For the text-containing cell, return its midpoint in (x, y) coordinate format. 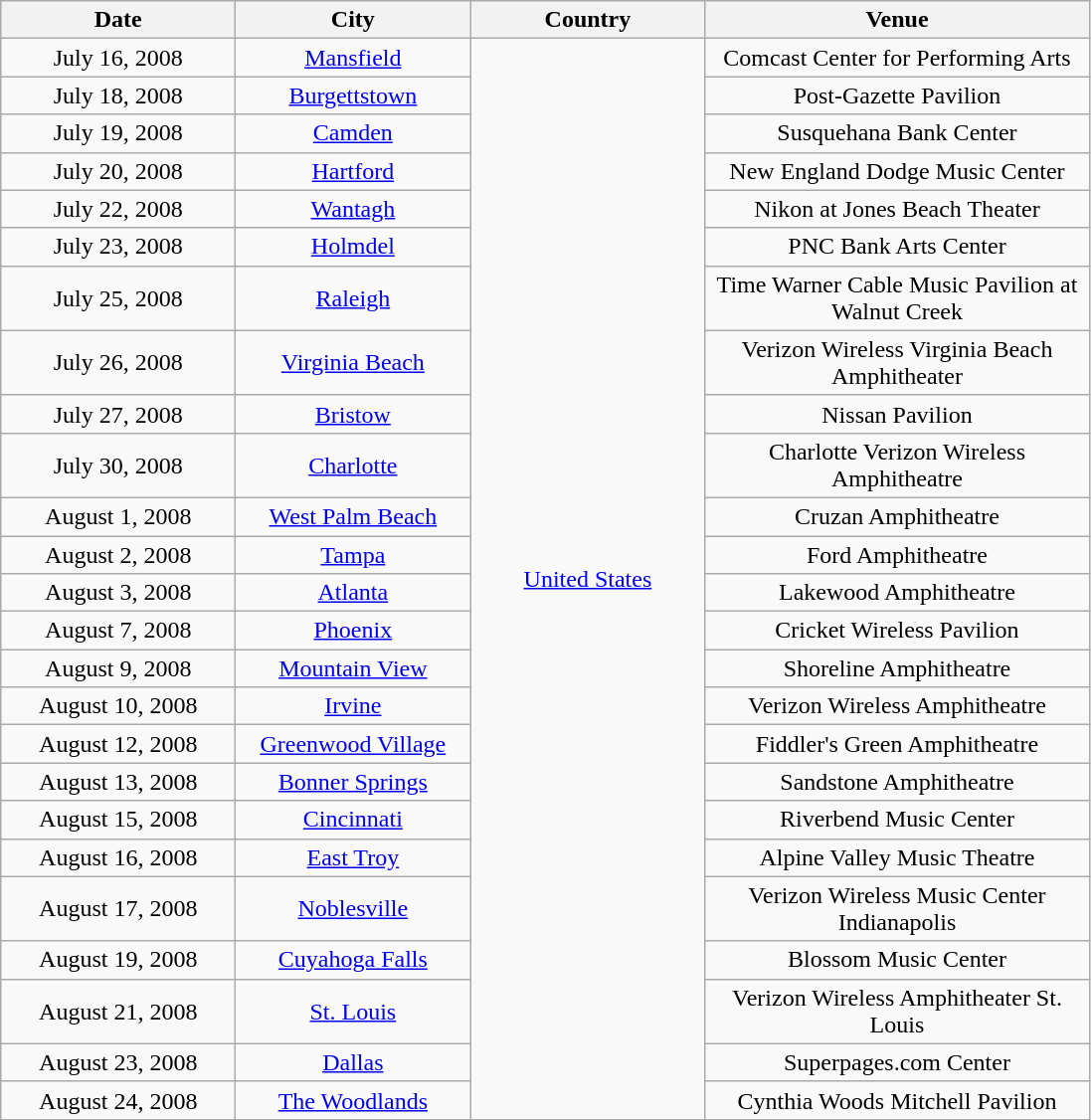
Verizon Wireless Amphitheater St. Louis (897, 1011)
Virginia Beach (353, 362)
Hartford (353, 171)
August 1, 2008 (118, 516)
Country (588, 20)
Mansfield (353, 58)
Cruzan Amphitheatre (897, 516)
Bonner Springs (353, 782)
July 23, 2008 (118, 247)
August 23, 2008 (118, 1062)
July 26, 2008 (118, 362)
St. Louis (353, 1011)
Date (118, 20)
East Troy (353, 857)
Ford Amphitheatre (897, 554)
The Woodlands (353, 1100)
Charlotte (353, 466)
Cynthia Woods Mitchell Pavilion (897, 1100)
Venue (897, 20)
Shoreline Amphitheatre (897, 668)
Noblesville (353, 909)
Camden (353, 133)
Riverbend Music Center (897, 820)
August 16, 2008 (118, 857)
Tampa (353, 554)
Verizon Wireless Amphitheatre (897, 706)
Dallas (353, 1062)
New England Dodge Music Center (897, 171)
Alpine Valley Music Theatre (897, 857)
July 20, 2008 (118, 171)
July 18, 2008 (118, 95)
Bristow (353, 414)
July 19, 2008 (118, 133)
Wantagh (353, 209)
Verizon Wireless Music Center Indianapolis (897, 909)
July 30, 2008 (118, 466)
August 24, 2008 (118, 1100)
July 16, 2008 (118, 58)
August 12, 2008 (118, 744)
Irvine (353, 706)
Mountain View (353, 668)
August 10, 2008 (118, 706)
Greenwood Village (353, 744)
Sandstone Amphitheatre (897, 782)
August 21, 2008 (118, 1011)
Blossom Music Center (897, 960)
Comcast Center for Performing Arts (897, 58)
August 17, 2008 (118, 909)
West Palm Beach (353, 516)
Fiddler's Green Amphitheatre (897, 744)
Post-Gazette Pavilion (897, 95)
Phoenix (353, 631)
Lakewood Amphitheatre (897, 593)
Time Warner Cable Music Pavilion at Walnut Creek (897, 298)
Nissan Pavilion (897, 414)
August 19, 2008 (118, 960)
United States (588, 579)
August 13, 2008 (118, 782)
July 25, 2008 (118, 298)
August 3, 2008 (118, 593)
Holmdel (353, 247)
Susquehana Bank Center (897, 133)
Burgettstown (353, 95)
Raleigh (353, 298)
July 22, 2008 (118, 209)
August 7, 2008 (118, 631)
Cuyahoga Falls (353, 960)
Atlanta (353, 593)
Charlotte Verizon Wireless Amphitheatre (897, 466)
PNC Bank Arts Center (897, 247)
Nikon at Jones Beach Theater (897, 209)
August 9, 2008 (118, 668)
Verizon Wireless Virginia Beach Amphitheater (897, 362)
August 2, 2008 (118, 554)
Superpages.com Center (897, 1062)
City (353, 20)
August 15, 2008 (118, 820)
Cincinnati (353, 820)
Cricket Wireless Pavilion (897, 631)
July 27, 2008 (118, 414)
